Find where the given text appears and provide that cell's center as (X, Y) coordinate. 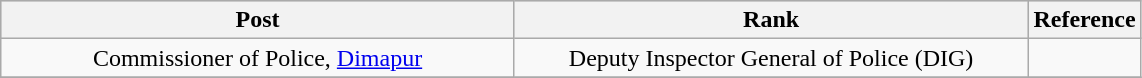
Post (258, 20)
Deputy Inspector General of Police (DIG) (771, 58)
Rank (771, 20)
Reference (1084, 20)
Commissioner of Police, Dimapur (258, 58)
